Find where the given text appears and provide that cell's center as (x, y) coordinate. 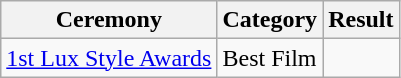
Category (270, 20)
1st Lux Style Awards (109, 58)
Ceremony (109, 20)
Best Film (270, 58)
Result (361, 20)
